Find where the given text appears and provide that cell's center as (X, Y) coordinate. 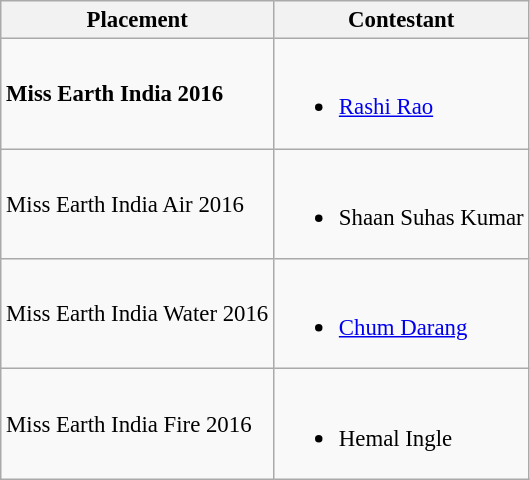
Contestant (402, 20)
Placement (138, 20)
Miss Earth India 2016 (138, 94)
Hemal Ingle (402, 424)
Chum Darang (402, 314)
Shaan Suhas Kumar (402, 204)
Rashi Rao (402, 94)
Miss Earth India Water 2016 (138, 314)
Miss Earth India Fire 2016 (138, 424)
Miss Earth India Air 2016 (138, 204)
